Detect which cell encompasses the target text, then output its [x, y] center coordinate. 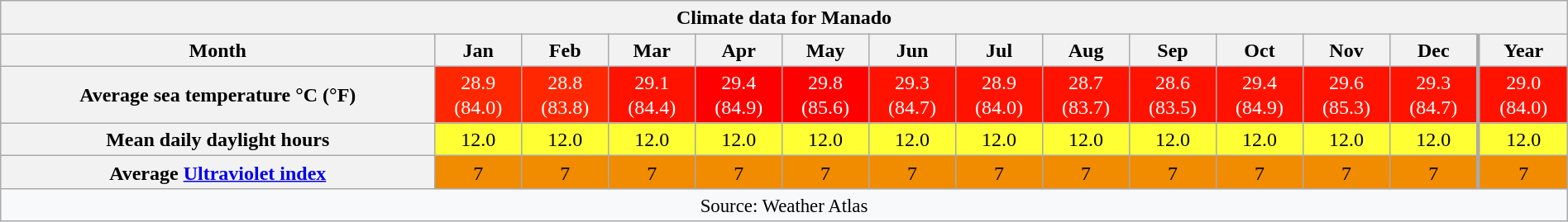
28.6(83.5) [1173, 94]
Mean daily daylight hours [218, 139]
Dec [1434, 50]
Aug [1087, 50]
Source: Weather Atlas [784, 205]
Jul [999, 50]
29.1(84.4) [652, 94]
Sep [1173, 50]
Average sea temperature °C (°F) [218, 94]
Nov [1346, 50]
29.0(84.0) [1523, 94]
Mar [652, 50]
29.6(85.3) [1346, 94]
May [825, 50]
Average Ultraviolet index [218, 172]
Climate data for Manado [784, 17]
Oct [1260, 50]
Jan [478, 50]
28.7(83.7) [1087, 94]
29.8(85.6) [825, 94]
Feb [566, 50]
Year [1523, 50]
Apr [739, 50]
Jun [913, 50]
28.8(83.8) [566, 94]
Month [218, 50]
